Pinpoint the cell where the given text exists, returning its (X, Y) midpoint coordinate. 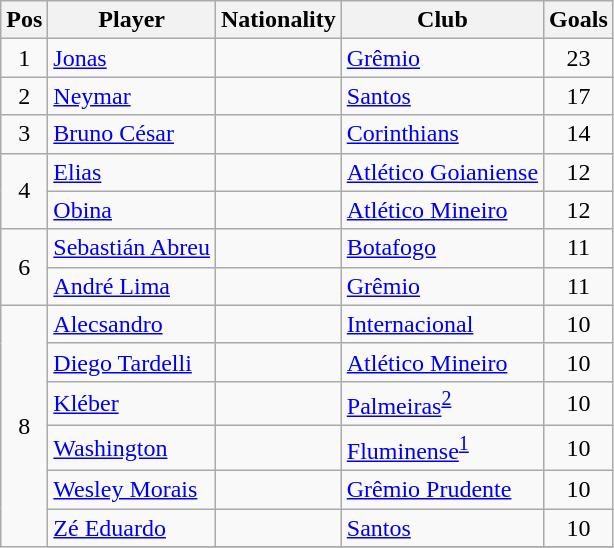
2 (24, 96)
Fluminense1 (442, 448)
André Lima (132, 286)
Club (442, 20)
Obina (132, 210)
Palmeiras2 (442, 404)
Goals (579, 20)
Elias (132, 172)
Pos (24, 20)
Washington (132, 448)
Alecsandro (132, 324)
Player (132, 20)
17 (579, 96)
6 (24, 267)
Botafogo (442, 248)
4 (24, 191)
Atlético Goianiense (442, 172)
Bruno César (132, 134)
Grêmio Prudente (442, 489)
Jonas (132, 58)
1 (24, 58)
Sebastián Abreu (132, 248)
Diego Tardelli (132, 362)
Corinthians (442, 134)
Kléber (132, 404)
Neymar (132, 96)
Nationality (279, 20)
8 (24, 426)
23 (579, 58)
Zé Eduardo (132, 528)
14 (579, 134)
3 (24, 134)
Wesley Morais (132, 489)
Internacional (442, 324)
